Return the [x, y] coordinate for the center point of the cell that contains the specified text.  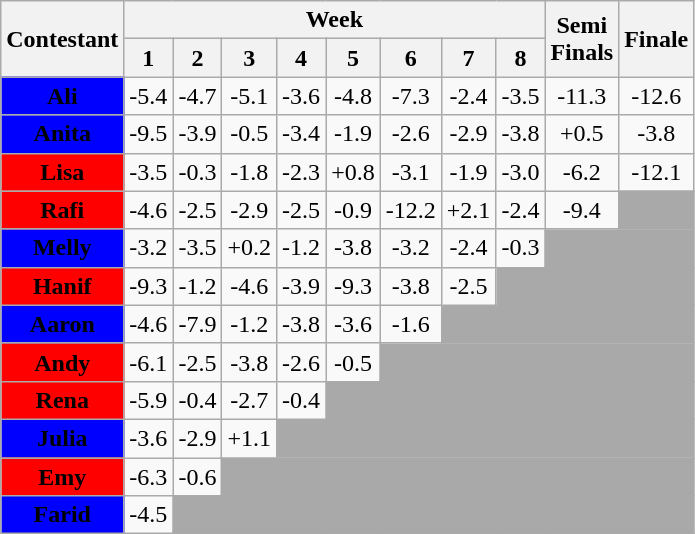
-2.3 [302, 172]
-5.9 [148, 400]
Finale [656, 39]
-6.3 [148, 477]
Anita [62, 134]
-1.6 [410, 324]
7 [468, 58]
3 [250, 58]
+2.1 [468, 210]
Farid [62, 515]
-4.7 [198, 96]
Aaron [62, 324]
-7.3 [410, 96]
Rena [62, 400]
-4.8 [354, 96]
-0.9 [354, 210]
-7.9 [198, 324]
-5.4 [148, 96]
-12.2 [410, 210]
Melly [62, 248]
-6.1 [148, 362]
Hanif [62, 286]
Contestant [62, 39]
-3.4 [302, 134]
-12.6 [656, 96]
Emy [62, 477]
-11.3 [582, 96]
-3.1 [410, 172]
-0.6 [198, 477]
-4.5 [148, 515]
8 [520, 58]
5 [354, 58]
-6.2 [582, 172]
SemiFinals [582, 39]
4 [302, 58]
-9.4 [582, 210]
Andy [62, 362]
+1.1 [250, 438]
-1.8 [250, 172]
6 [410, 58]
+0.5 [582, 134]
-9.5 [148, 134]
2 [198, 58]
Week [334, 20]
1 [148, 58]
-2.7 [250, 400]
Rafi [62, 210]
Lisa [62, 172]
-12.1 [656, 172]
+0.2 [250, 248]
+0.8 [354, 172]
Julia [62, 438]
-3.0 [520, 172]
Ali [62, 96]
-5.1 [250, 96]
